Provide the (x, y) coordinate of the cell's center where the given text is located.  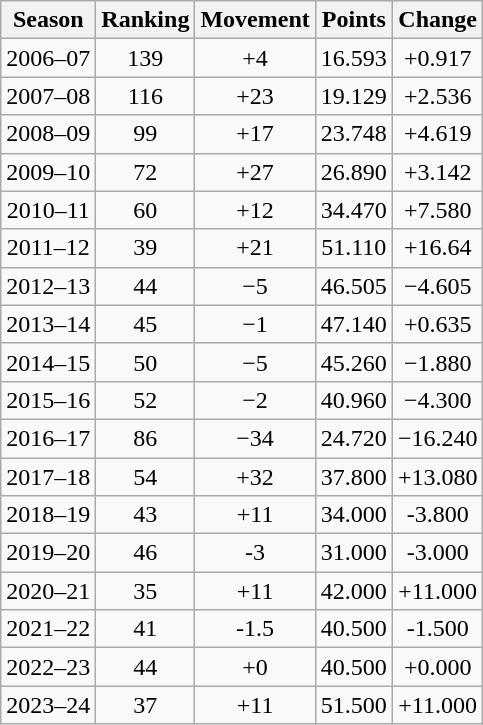
72 (146, 172)
+16.64 (438, 248)
+12 (255, 210)
99 (146, 134)
41 (146, 629)
+17 (255, 134)
2017–18 (48, 477)
19.129 (354, 96)
-1.500 (438, 629)
+0.635 (438, 324)
2022–23 (48, 667)
+3.142 (438, 172)
2021–22 (48, 629)
39 (146, 248)
+0 (255, 667)
23.748 (354, 134)
2009–10 (48, 172)
2013–14 (48, 324)
+21 (255, 248)
16.593 (354, 58)
2020–21 (48, 591)
2008–09 (48, 134)
−4.300 (438, 400)
Movement (255, 20)
24.720 (354, 438)
2016–17 (48, 438)
86 (146, 438)
43 (146, 515)
Change (438, 20)
2019–20 (48, 553)
-3 (255, 553)
2023–24 (48, 705)
−16.240 (438, 438)
2010–11 (48, 210)
+27 (255, 172)
139 (146, 58)
42.000 (354, 591)
116 (146, 96)
2018–19 (48, 515)
51.500 (354, 705)
2007–08 (48, 96)
+7.580 (438, 210)
50 (146, 362)
-1.5 (255, 629)
+32 (255, 477)
31.000 (354, 553)
60 (146, 210)
26.890 (354, 172)
37.800 (354, 477)
Ranking (146, 20)
+0.917 (438, 58)
−2 (255, 400)
47.140 (354, 324)
35 (146, 591)
−1 (255, 324)
+4 (255, 58)
46 (146, 553)
+13.080 (438, 477)
-3.000 (438, 553)
2014–15 (48, 362)
2015–16 (48, 400)
40.960 (354, 400)
−4.605 (438, 286)
52 (146, 400)
Season (48, 20)
51.110 (354, 248)
+2.536 (438, 96)
+23 (255, 96)
-3.800 (438, 515)
46.505 (354, 286)
2006–07 (48, 58)
Points (354, 20)
+4.619 (438, 134)
−1.880 (438, 362)
2011–12 (48, 248)
37 (146, 705)
45 (146, 324)
54 (146, 477)
34.000 (354, 515)
2012–13 (48, 286)
45.260 (354, 362)
+0.000 (438, 667)
34.470 (354, 210)
−34 (255, 438)
